Extract the (X, Y) coordinate from the center of the cell holding the provided text.  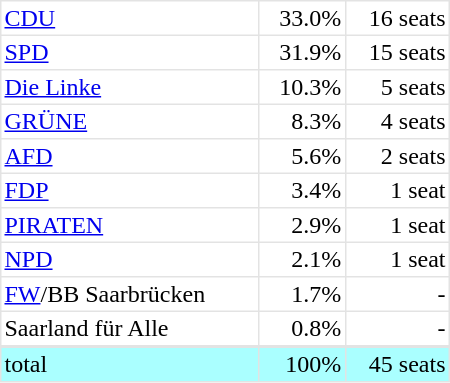
NPD (130, 260)
total (130, 364)
2 seats (398, 156)
10.3% (302, 86)
PIRATEN (130, 224)
2.1% (302, 260)
Die Linke (130, 86)
GRÜNE (130, 122)
1.7% (302, 294)
31.9% (302, 52)
5.6% (302, 156)
100% (302, 364)
AFD (130, 156)
5 seats (398, 86)
16 seats (398, 18)
33.0% (302, 18)
3.4% (302, 190)
SPD (130, 52)
4 seats (398, 122)
0.8% (302, 328)
2.9% (302, 224)
FW/BB Saarbrücken (130, 294)
CDU (130, 18)
FDP (130, 190)
Saarland für Alle (130, 328)
45 seats (398, 364)
8.3% (302, 122)
15 seats (398, 52)
